Scan for the cell matching the given text and deliver its [x, y] coordinate at center. 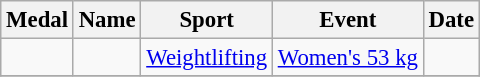
Name [107, 20]
Weightlifting [207, 58]
Medal [38, 20]
Women's 53 kg [348, 58]
Date [451, 20]
Sport [207, 20]
Event [348, 20]
